Extract the (x, y) coordinate from the center of the cell holding the provided text.  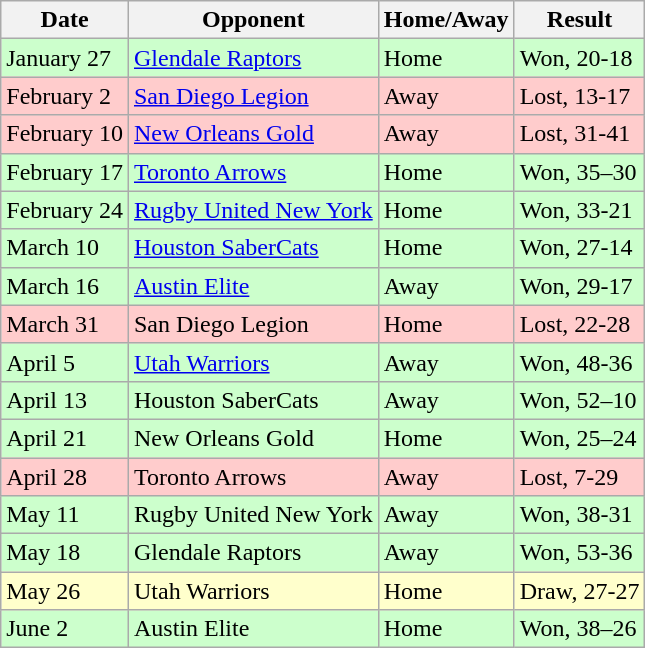
Opponent (253, 20)
Date (65, 20)
February 17 (65, 172)
March 10 (65, 248)
Won, 33-21 (580, 210)
May 26 (65, 591)
May 11 (65, 515)
Home/Away (446, 20)
Won, 48-36 (580, 362)
April 5 (65, 362)
Won, 29-17 (580, 286)
Won, 25–24 (580, 438)
May 18 (65, 553)
Result (580, 20)
June 2 (65, 629)
Lost, 31-41 (580, 134)
Won, 35–30 (580, 172)
Won, 53-36 (580, 553)
Won, 38–26 (580, 629)
April 28 (65, 477)
Won, 38-31 (580, 515)
April 21 (65, 438)
January 27 (65, 58)
April 13 (65, 400)
February 2 (65, 96)
Lost, 7-29 (580, 477)
Won, 27-14 (580, 248)
February 10 (65, 134)
February 24 (65, 210)
March 16 (65, 286)
Lost, 22-28 (580, 324)
Won, 52–10 (580, 400)
March 31 (65, 324)
Won, 20-18 (580, 58)
Lost, 13-17 (580, 96)
Draw, 27-27 (580, 591)
